Capture the cell that displays the provided text and extract its [x, y] central coordinate. 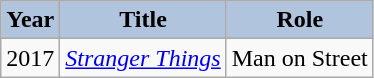
Title [143, 20]
Man on Street [300, 58]
Stranger Things [143, 58]
Role [300, 20]
2017 [30, 58]
Year [30, 20]
